Output the [X, Y] coordinate of the center of the cell containing the given text.  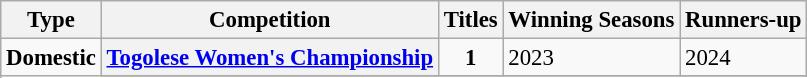
Type [51, 20]
2023 [592, 58]
Titles [470, 20]
1 [470, 58]
Winning Seasons [592, 20]
Togolese Women's Championship [270, 58]
Runners-up [744, 20]
2024 [744, 58]
Domestic [51, 58]
Competition [270, 20]
